Identify which cell holds the provided text, then report its [X, Y] central coordinate. 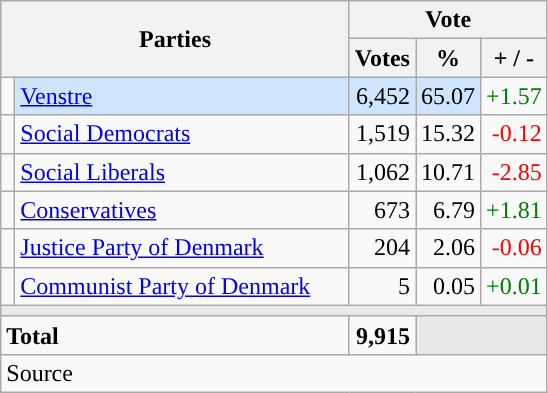
0.05 [448, 286]
9,915 [382, 335]
-2.85 [514, 172]
Source [274, 373]
2.06 [448, 248]
Conservatives [182, 210]
Venstre [182, 96]
+1.81 [514, 210]
673 [382, 210]
Total [176, 335]
1,519 [382, 134]
Parties [176, 39]
6,452 [382, 96]
Votes [382, 58]
204 [382, 248]
-0.12 [514, 134]
Justice Party of Denmark [182, 248]
+1.57 [514, 96]
+ / - [514, 58]
15.32 [448, 134]
5 [382, 286]
Communist Party of Denmark [182, 286]
Vote [448, 20]
Social Democrats [182, 134]
10.71 [448, 172]
-0.06 [514, 248]
1,062 [382, 172]
+0.01 [514, 286]
% [448, 58]
65.07 [448, 96]
6.79 [448, 210]
Social Liberals [182, 172]
